Search for the cell housing the specified text and yield its (x, y) center coordinate. 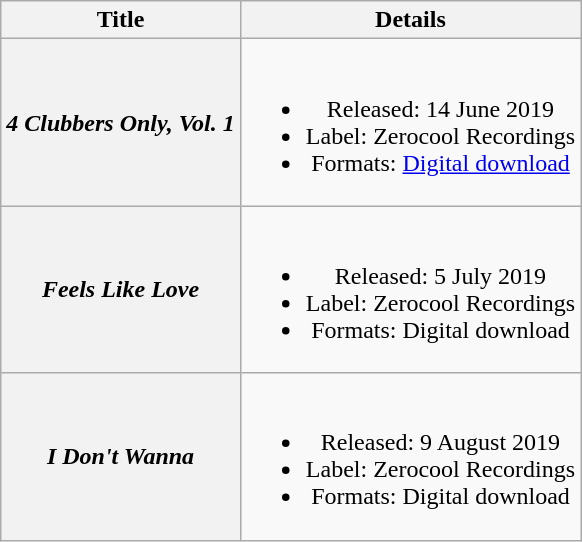
Details (410, 20)
Feels Like Love (121, 290)
I Don't Wanna (121, 456)
Released: 5 July 2019Label: Zerocool RecordingsFormats: Digital download (410, 290)
Released: 14 June 2019Label: Zerocool RecordingsFormats: Digital download (410, 122)
4 Clubbers Only, Vol. 1 (121, 122)
Released: 9 August 2019Label: Zerocool RecordingsFormats: Digital download (410, 456)
Title (121, 20)
